Return the (x, y) coordinate for the center point of the cell that contains the specified text.  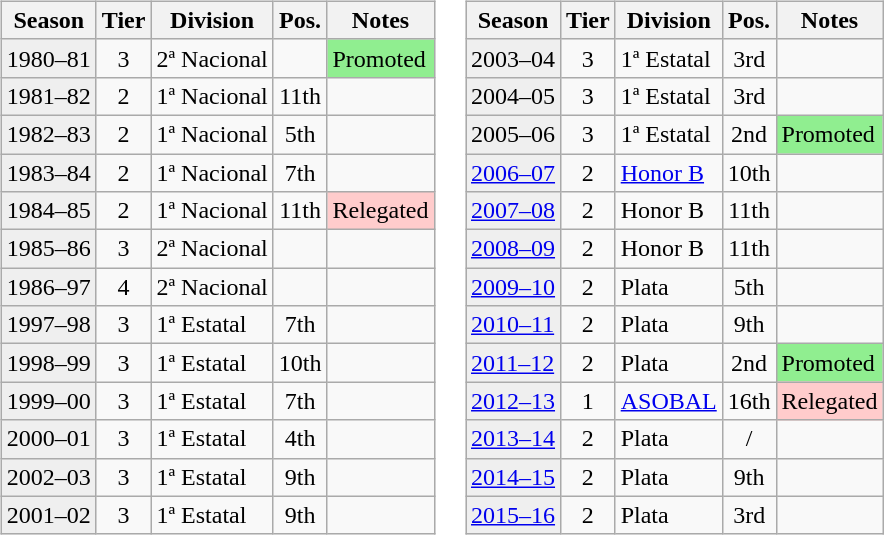
1980–81 (48, 58)
1984–85 (48, 211)
2004–05 (514, 96)
2011–12 (514, 363)
2013–14 (514, 439)
2008–09 (514, 249)
1986–97 (48, 287)
1981–82 (48, 96)
16th (749, 401)
4 (124, 287)
1982–83 (48, 134)
2005–06 (514, 134)
2015–16 (514, 515)
2007–08 (514, 211)
/ (749, 439)
1998–99 (48, 363)
2006–07 (514, 173)
1985–86 (48, 249)
2002–03 (48, 477)
2003–04 (514, 58)
1 (588, 401)
2000–01 (48, 439)
1999–00 (48, 401)
1997–98 (48, 325)
2012–13 (514, 401)
2014–15 (514, 477)
2009–10 (514, 287)
1983–84 (48, 173)
4th (300, 439)
ASOBAL (668, 401)
2010–11 (514, 325)
2001–02 (48, 515)
